Detect which cell encompasses the target text, then output its [x, y] center coordinate. 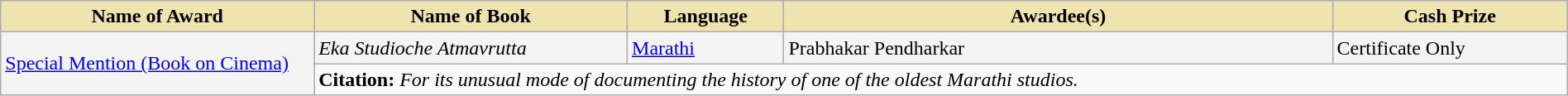
Name of Award [157, 17]
Eka Studioche Atmavrutta [471, 48]
Certificate Only [1450, 48]
Awardee(s) [1059, 17]
Language [706, 17]
Marathi [706, 48]
Cash Prize [1450, 17]
Prabhakar Pendharkar [1059, 48]
Name of Book [471, 17]
Citation: For its unusual mode of documenting the history of one of the oldest Marathi studios. [941, 79]
Special Mention (Book on Cinema) [157, 64]
